Provide the [x, y] coordinate of the cell's center where the given text is located.  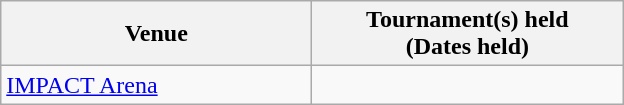
IMPACT Arena [156, 85]
Tournament(s) held(Dates held) [468, 34]
Venue [156, 34]
